Determine the (X, Y) coordinate at the center of the cell enclosing the given text.  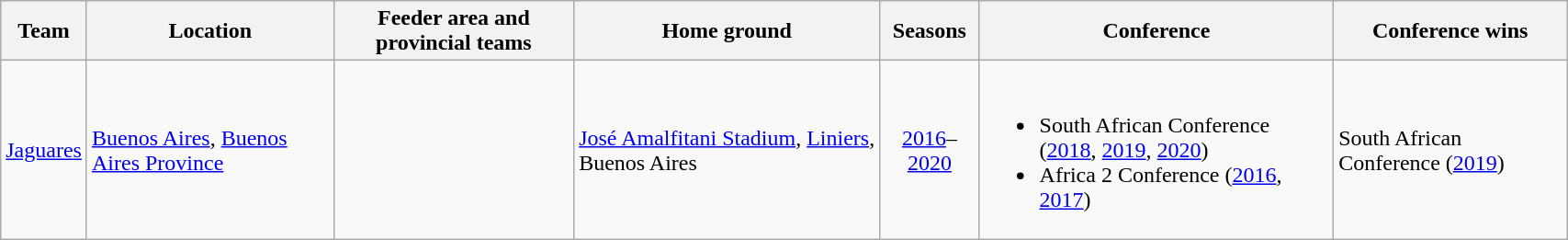
Location (209, 31)
Home ground (728, 31)
Jaguares (44, 150)
Buenos Aires, Buenos Aires Province (209, 150)
Team (44, 31)
Seasons (930, 31)
Conference (1156, 31)
South African Conference (2019) (1450, 150)
Feeder area and provincial teams (454, 31)
José Amalfitani Stadium, Liniers, Buenos Aires (728, 150)
South African Conference (2018, 2019, 2020)Africa 2 Conference (2016, 2017) (1156, 150)
2016–2020 (930, 150)
Conference wins (1450, 31)
